Scan for the cell matching the given text and deliver its (x, y) coordinate at center. 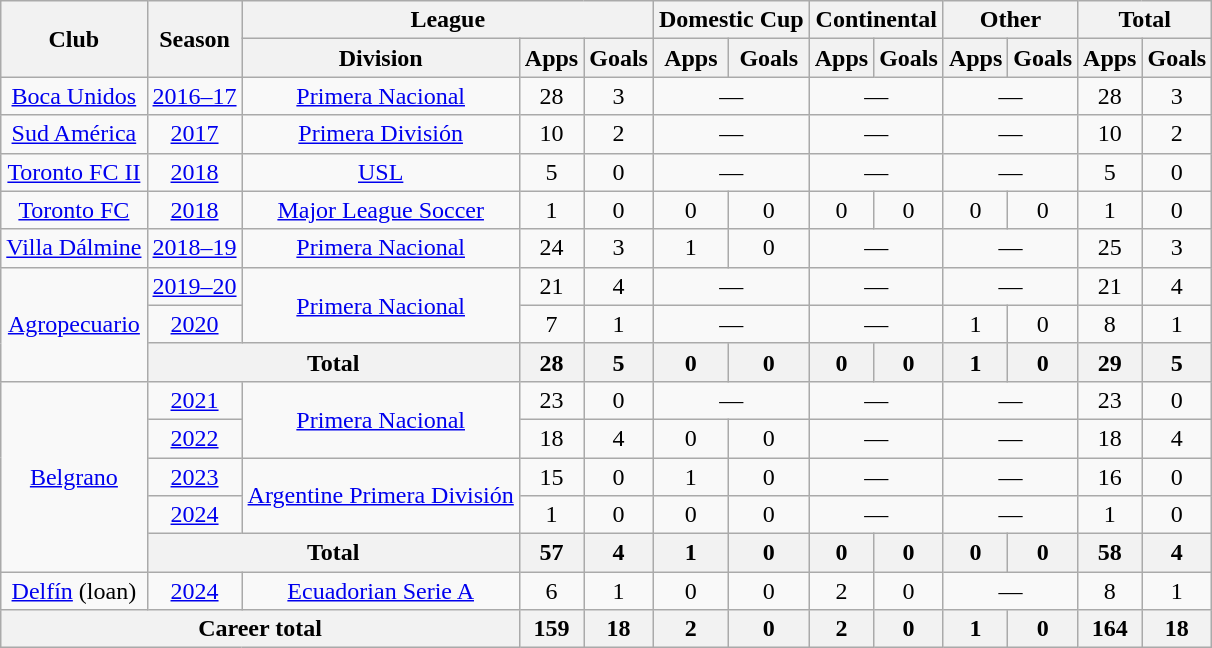
2023 (194, 477)
Other (1010, 20)
Season (194, 39)
16 (1110, 477)
Career total (260, 629)
2022 (194, 438)
Ecuadorian Serie A (380, 591)
Belgrano (74, 476)
League (448, 20)
57 (551, 553)
2021 (194, 400)
Division (380, 58)
Argentine Primera División (380, 496)
Sud América (74, 134)
2016–17 (194, 96)
2018–19 (194, 248)
164 (1110, 629)
25 (1110, 248)
159 (551, 629)
Delfín (loan) (74, 591)
Major League Soccer (380, 210)
Agropecuario (74, 324)
15 (551, 477)
Domestic Cup (731, 20)
29 (1110, 362)
24 (551, 248)
Toronto FC II (74, 172)
Continental (876, 20)
Villa Dálmine (74, 248)
Toronto FC (74, 210)
58 (1110, 553)
2017 (194, 134)
Boca Unidos (74, 96)
7 (551, 324)
2019–20 (194, 286)
Club (74, 39)
6 (551, 591)
Primera División (380, 134)
USL (380, 172)
2020 (194, 324)
